Output the (X, Y) coordinate of the center of the cell containing the given text.  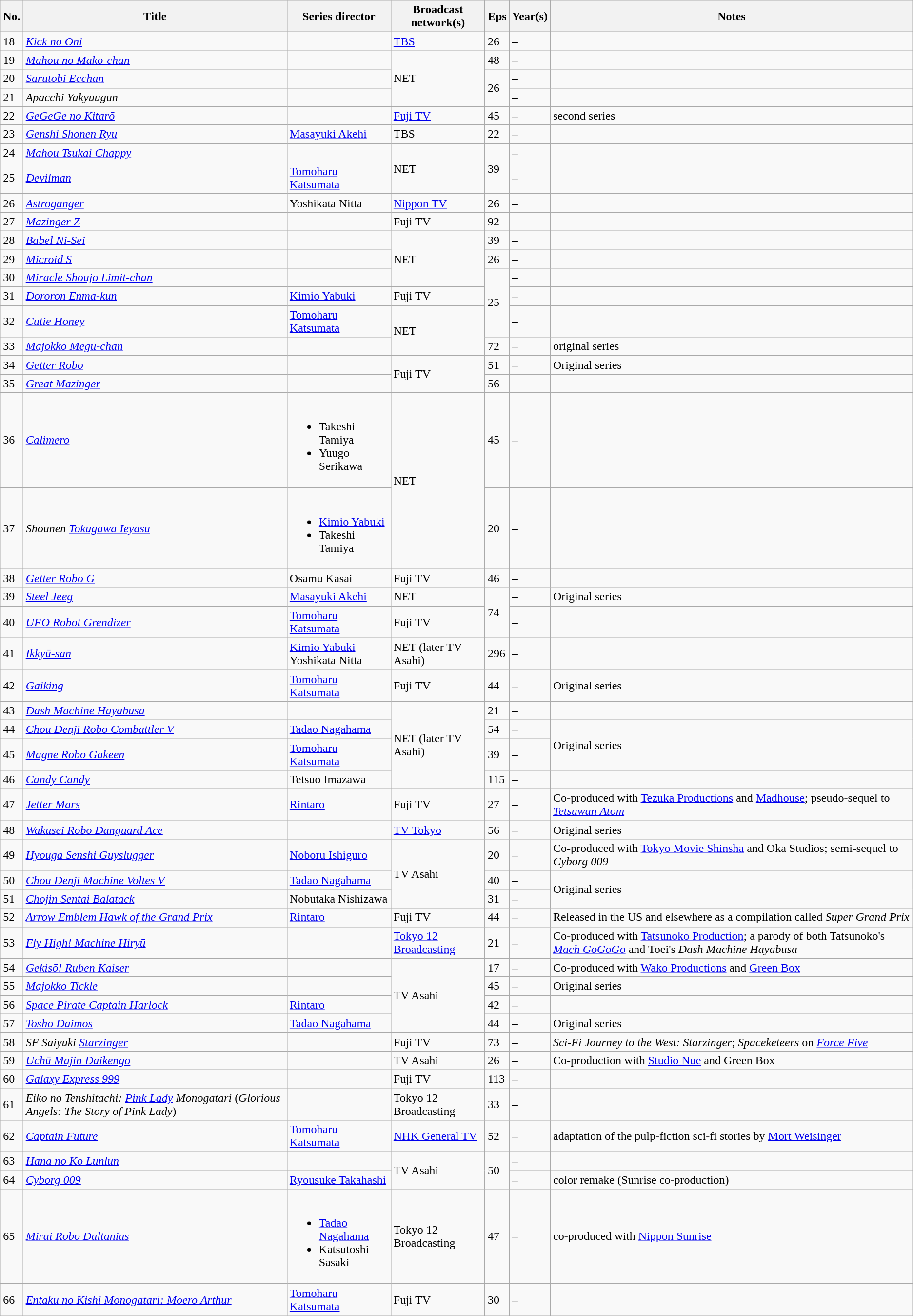
62 (12, 1136)
Nobutaka Nishizawa (338, 899)
Jetter Mars (155, 805)
35 (12, 384)
Hyouga Senshi Guyslugger (155, 855)
Mahou Tsukai Chappy (155, 153)
72 (497, 346)
Chou Denji Machine Voltes V (155, 880)
Chojin Sentai Balatack (155, 899)
115 (497, 780)
53 (12, 943)
Space Pirate Captain Harlock (155, 1005)
18 (12, 41)
Osamu Kasai (338, 578)
Majokko Megu-chan (155, 346)
Entaku no Kishi Monogatari: Moero Arthur (155, 1300)
65 (12, 1236)
Babel Ni-Sei (155, 240)
Kimio YabukiTakeshi Tamiya (338, 528)
Majokko Tickle (155, 986)
Dash Machine Hayabusa (155, 710)
UFO Robot Grendizer (155, 622)
TV Tokyo (438, 830)
Co-produced with Tatsunoko Production; a parody of both Tatsunoko's Mach GoGoGo and Toei's Dash Machine Hayabusa (732, 943)
74 (497, 613)
Released in the US and elsewhere as a compilation called Super Grand Prix (732, 917)
Steel Jeeg (155, 597)
NHK General TV (438, 1136)
55 (12, 986)
61 (12, 1104)
Broadcast network(s) (438, 17)
57 (12, 1023)
49 (12, 855)
Ikkyū-san (155, 654)
Candy Candy (155, 780)
Co-produced with Wako Productions and Green Box (732, 968)
Galaxy Express 999 (155, 1079)
Series director (338, 17)
60 (12, 1079)
Fly High! Machine Hiryū (155, 943)
Mazinger Z (155, 222)
Kick no Oni (155, 41)
Gekisō! Ruben Kaiser (155, 968)
Title (155, 17)
second series (732, 116)
Kimio Yabuki (338, 296)
Kimio YabukiYoshikata Nitta (338, 654)
Wakusei Robo Danguard Ace (155, 830)
Cyborg 009 (155, 1180)
Co-produced with Tezuka Productions and Madhouse; pseudo-sequel to Tetsuwan Atom (732, 805)
Co-produced with Tokyo Movie Shinsha and Oka Studios; semi-sequel to Cyborg 009 (732, 855)
23 (12, 134)
Great Mazinger (155, 384)
Mahou no Mako-chan (155, 60)
Microid S (155, 259)
24 (12, 153)
adaptation of the pulp-fiction sci-fi stories by Mort Weisinger (732, 1136)
Shounen Tokugawa Ieyasu (155, 528)
co-produced with Nippon Sunrise (732, 1236)
Devilman (155, 178)
Cutie Honey (155, 321)
Sarutobi Ecchan (155, 79)
Notes (732, 17)
Eps (497, 17)
92 (497, 222)
63 (12, 1161)
Takeshi TamiyaYuugo Serikawa (338, 440)
28 (12, 240)
SF Saiyuki Starzinger (155, 1042)
Getter Robo (155, 365)
17 (497, 968)
34 (12, 365)
Genshi Shonen Ryu (155, 134)
original series (732, 346)
19 (12, 60)
Tosho Daimos (155, 1023)
43 (12, 710)
Gaiking (155, 685)
Noboru Ishiguro (338, 855)
Sci-Fi Journey to the West: Starzinger; Spaceketeers on Force Five (732, 1042)
73 (497, 1042)
64 (12, 1180)
Tadao NagahamaKatsutoshi Sasaki (338, 1236)
38 (12, 578)
Co-production with Studio Nue and Green Box (732, 1060)
Dororon Enma-kun (155, 296)
Hana no Ko Lunlun (155, 1161)
Arrow Emblem Hawk of the Grand Prix (155, 917)
66 (12, 1300)
Tetsuo Imazawa (338, 780)
29 (12, 259)
Captain Future (155, 1136)
Yoshikata Nitta (338, 203)
Nippon TV (438, 203)
No. (12, 17)
41 (12, 654)
Uchū Majin Daikengo (155, 1060)
Astroganger (155, 203)
Apacchi Yakyuugun (155, 97)
color remake (Sunrise co-production) (732, 1180)
58 (12, 1042)
GeGeGe no Kitarō (155, 116)
Getter Robo G (155, 578)
59 (12, 1060)
Miracle Shoujo Limit-chan (155, 278)
Mirai Robo Daltanias (155, 1236)
Ryousuke Takahashi (338, 1180)
113 (497, 1079)
36 (12, 440)
Chou Denji Robo Combattler V (155, 729)
Calimero (155, 440)
Year(s) (530, 17)
37 (12, 528)
Eiko no Tenshitachi: Pink Lady Monogatari (Glorious Angels: The Story of Pink Lady) (155, 1104)
32 (12, 321)
296 (497, 654)
Magne Robo Gakeen (155, 754)
